Scan for the cell matching the given text and deliver its [X, Y] coordinate at center. 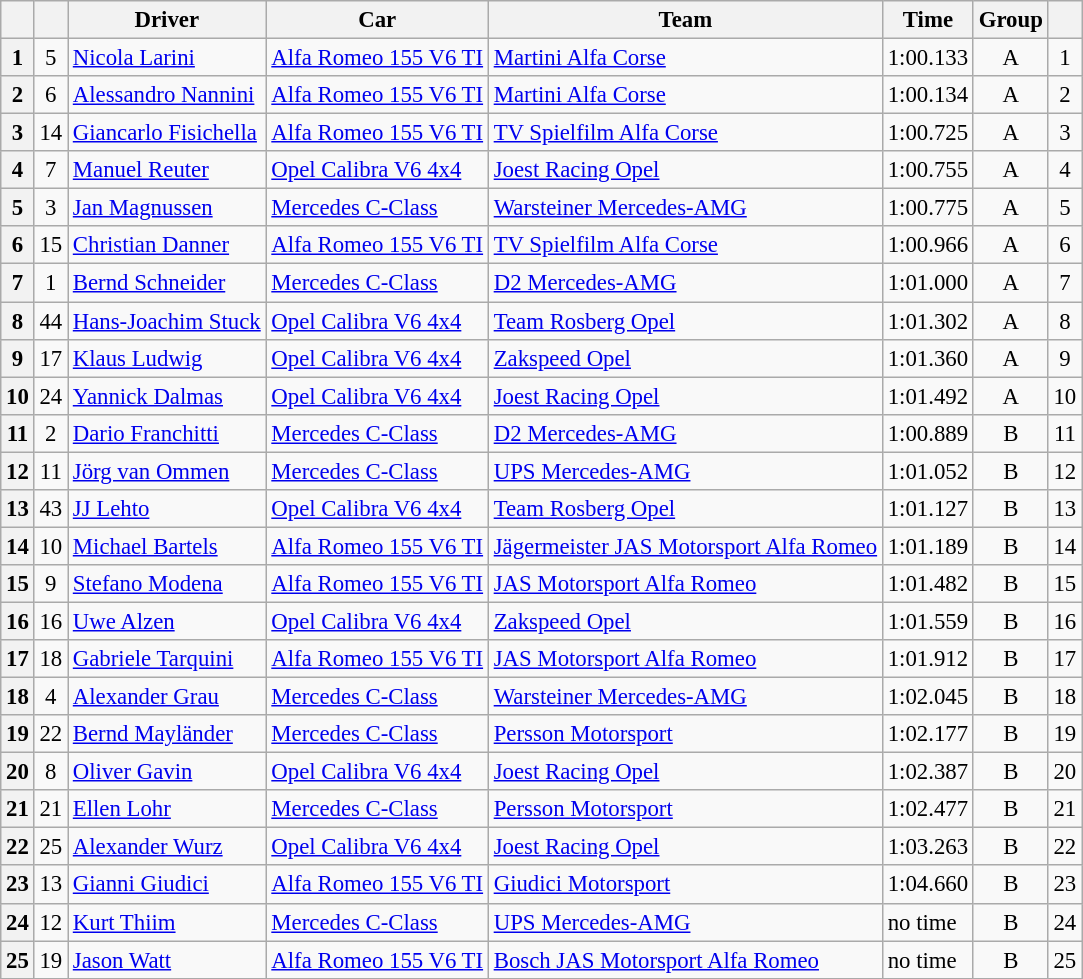
Giudici Motorsport [685, 885]
1:02.477 [928, 809]
1:02.387 [928, 772]
Jason Watt [168, 960]
Gianni Giudici [168, 885]
1:00.725 [928, 133]
43 [50, 509]
1:01.302 [928, 321]
Jan Magnussen [168, 208]
Car [377, 20]
1:04.660 [928, 885]
Manuel Reuter [168, 170]
1:00.133 [928, 58]
1:01.000 [928, 283]
1:00.966 [928, 245]
Uwe Alzen [168, 621]
1:00.134 [928, 95]
Team [685, 20]
Oliver Gavin [168, 772]
Dario Franchitti [168, 433]
Jörg van Ommen [168, 471]
1:00.775 [928, 208]
1:01.482 [928, 584]
Alessandro Nannini [168, 95]
Alexander Grau [168, 697]
Alexander Wurz [168, 847]
JJ Lehto [168, 509]
1:01.052 [928, 471]
1:01.559 [928, 621]
Group [1010, 20]
Nicola Larini [168, 58]
Michael Bartels [168, 546]
Bernd Mayländer [168, 734]
1:00.889 [928, 433]
Jägermeister JAS Motorsport Alfa Romeo [685, 546]
Kurt Thiim [168, 922]
Bosch JAS Motorsport Alfa Romeo [685, 960]
1:01.912 [928, 659]
Yannick Dalmas [168, 396]
Gabriele Tarquini [168, 659]
1:02.045 [928, 697]
1:01.492 [928, 396]
1:01.360 [928, 358]
1:00.755 [928, 170]
1:03.263 [928, 847]
Stefano Modena [168, 584]
1:01.189 [928, 546]
Driver [168, 20]
Christian Danner [168, 245]
Bernd Schneider [168, 283]
1:02.177 [928, 734]
Klaus Ludwig [168, 358]
Hans-Joachim Stuck [168, 321]
44 [50, 321]
Giancarlo Fisichella [168, 133]
Ellen Lohr [168, 809]
Time [928, 20]
1:01.127 [928, 509]
